Extract the [x, y] coordinate from the center of the cell holding the provided text.  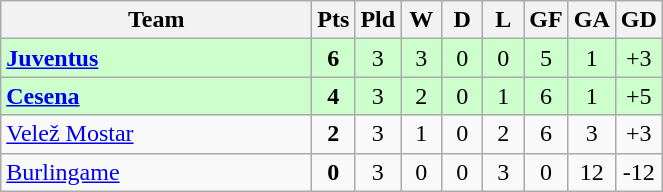
W [422, 20]
D [462, 20]
L [504, 20]
Burlingame [156, 172]
5 [546, 58]
Pld [378, 20]
GA [592, 20]
4 [334, 96]
-12 [638, 172]
+5 [638, 96]
12 [592, 172]
Cesena [156, 96]
Juventus [156, 58]
GD [638, 20]
Team [156, 20]
Velež Mostar [156, 134]
GF [546, 20]
Pts [334, 20]
